Output the (X, Y) coordinate of the center of the cell containing the given text.  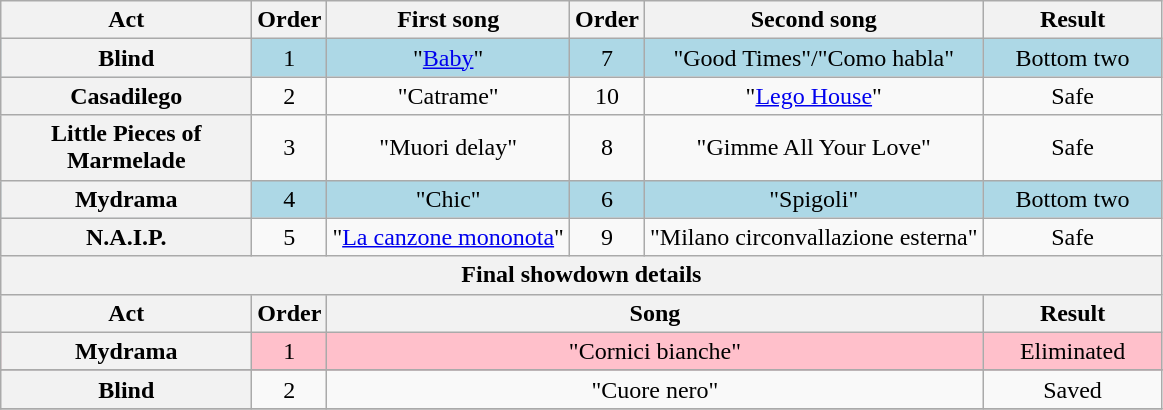
Second song (814, 20)
"Muori delay" (448, 148)
7 (606, 58)
4 (290, 199)
"Gimme All Your Love" (814, 148)
"Catrame" (448, 96)
"Chic" (448, 199)
6 (606, 199)
"Good Times"/"Como habla" (814, 58)
Little Pieces of Marmelade (126, 148)
Song (655, 313)
10 (606, 96)
Eliminated (1072, 351)
Casadilego (126, 96)
5 (290, 237)
"Baby" (448, 58)
First song (448, 20)
Final showdown details (582, 275)
"Cornici bianche" (655, 351)
"La canzone mononota" (448, 237)
N.A.I.P. (126, 237)
8 (606, 148)
"Spigoli" (814, 199)
"Milano circonvallazione esterna" (814, 237)
"Cuore nero" (655, 389)
9 (606, 237)
"Lego House" (814, 96)
3 (290, 148)
Saved (1072, 389)
